From the cell containing the given text, extract its center point as [X, Y] coordinate. 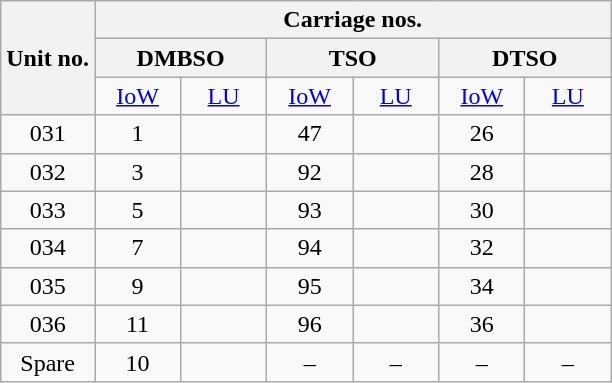
DTSO [525, 58]
36 [482, 324]
11 [137, 324]
92 [310, 172]
033 [48, 210]
036 [48, 324]
47 [310, 134]
28 [482, 172]
DMBSO [180, 58]
95 [310, 286]
3 [137, 172]
031 [48, 134]
Carriage nos. [352, 20]
034 [48, 248]
93 [310, 210]
9 [137, 286]
96 [310, 324]
032 [48, 172]
TSO [353, 58]
7 [137, 248]
Spare [48, 362]
94 [310, 248]
30 [482, 210]
34 [482, 286]
26 [482, 134]
1 [137, 134]
035 [48, 286]
5 [137, 210]
32 [482, 248]
Unit no. [48, 58]
10 [137, 362]
